Extract the [x, y] coordinate from the center of the cell holding the provided text.  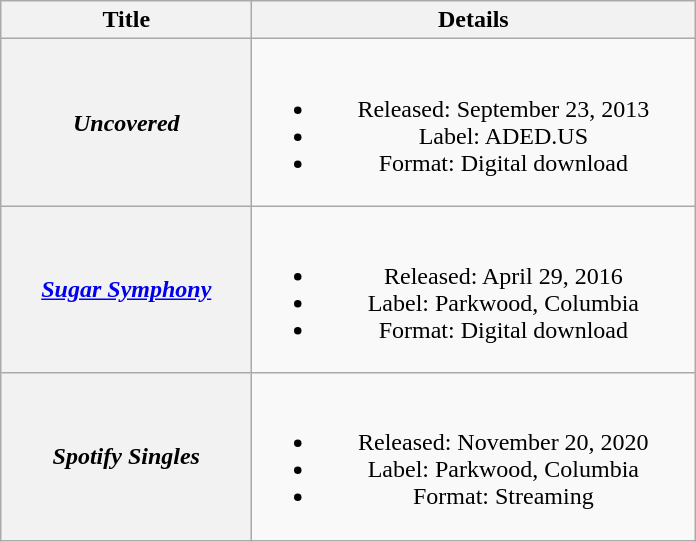
Uncovered [126, 122]
Details [474, 20]
Released: November 20, 2020Label: Parkwood, ColumbiaFormat: Streaming [474, 456]
Title [126, 20]
Spotify Singles [126, 456]
Released: September 23, 2013Label: ADED.USFormat: Digital download [474, 122]
Released: April 29, 2016Label: Parkwood, ColumbiaFormat: Digital download [474, 290]
Sugar Symphony [126, 290]
